For the text-containing cell, return its midpoint in [x, y] coordinate format. 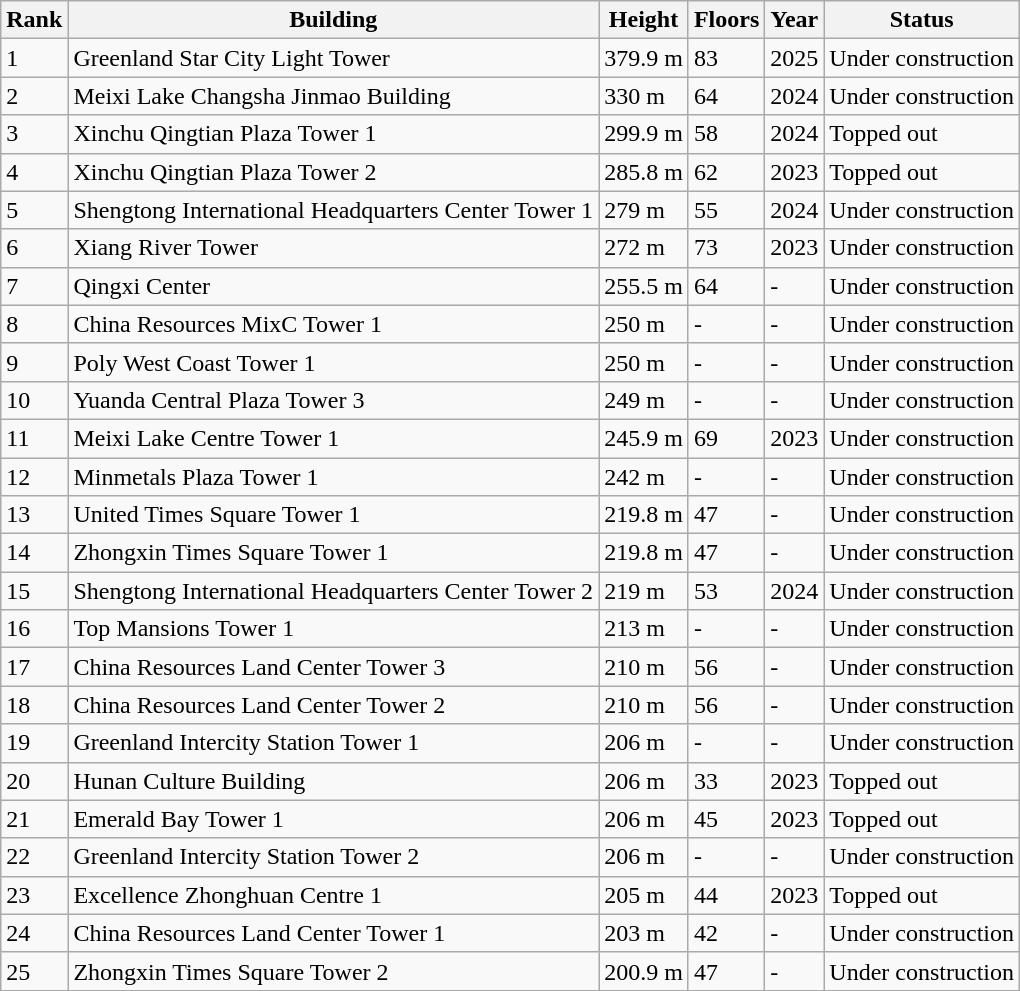
16 [34, 629]
Year [794, 20]
Zhongxin Times Square Tower 2 [334, 971]
205 m [644, 895]
Meixi Lake Centre Tower 1 [334, 438]
Poly West Coast Tower 1 [334, 362]
3 [34, 134]
69 [726, 438]
42 [726, 933]
330 m [644, 96]
Excellence Zhonghuan Centre 1 [334, 895]
14 [34, 553]
83 [726, 58]
Minmetals Plaza Tower 1 [334, 477]
20 [34, 781]
4 [34, 172]
21 [34, 819]
219 m [644, 591]
Xinchu Qingtian Plaza Tower 1 [334, 134]
Qingxi Center [334, 286]
203 m [644, 933]
33 [726, 781]
Building [334, 20]
12 [34, 477]
279 m [644, 210]
China Resources Land Center Tower 2 [334, 705]
China Resources Land Center Tower 3 [334, 667]
213 m [644, 629]
7 [34, 286]
Greenland Star City Light Tower [334, 58]
8 [34, 324]
15 [34, 591]
China Resources MixC Tower 1 [334, 324]
China Resources Land Center Tower 1 [334, 933]
19 [34, 743]
Xiang River Tower [334, 248]
1 [34, 58]
58 [726, 134]
Height [644, 20]
9 [34, 362]
249 m [644, 400]
Yuanda Central Plaza Tower 3 [334, 400]
United Times Square Tower 1 [334, 515]
2 [34, 96]
Greenland Intercity Station Tower 2 [334, 857]
6 [34, 248]
255.5 m [644, 286]
10 [34, 400]
Hunan Culture Building [334, 781]
62 [726, 172]
11 [34, 438]
242 m [644, 477]
379.9 m [644, 58]
2025 [794, 58]
45 [726, 819]
Shengtong International Headquarters Center Tower 1 [334, 210]
Xinchu Qingtian Plaza Tower 2 [334, 172]
44 [726, 895]
25 [34, 971]
Status [922, 20]
24 [34, 933]
Meixi Lake Changsha Jinmao Building [334, 96]
299.9 m [644, 134]
200.9 m [644, 971]
245.9 m [644, 438]
Shengtong International Headquarters Center Tower 2 [334, 591]
285.8 m [644, 172]
Rank [34, 20]
23 [34, 895]
53 [726, 591]
Greenland Intercity Station Tower 1 [334, 743]
272 m [644, 248]
5 [34, 210]
73 [726, 248]
Zhongxin Times Square Tower 1 [334, 553]
Floors [726, 20]
22 [34, 857]
55 [726, 210]
Emerald Bay Tower 1 [334, 819]
18 [34, 705]
17 [34, 667]
Top Mansions Tower 1 [334, 629]
13 [34, 515]
